Provide the (x, y) coordinate of the cell's center where the given text is located.  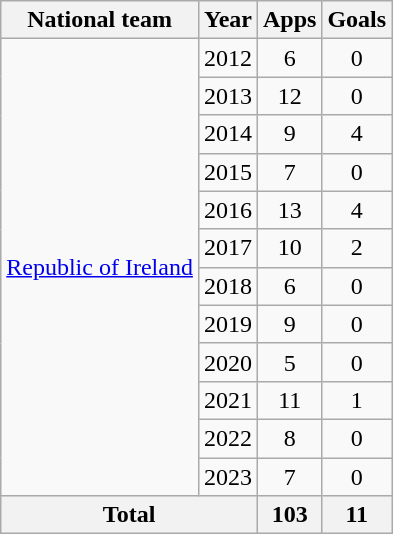
2019 (228, 324)
2021 (228, 400)
2017 (228, 248)
8 (289, 438)
13 (289, 210)
1 (357, 400)
2012 (228, 58)
2020 (228, 362)
2016 (228, 210)
12 (289, 96)
2022 (228, 438)
National team (100, 20)
2013 (228, 96)
2018 (228, 286)
2023 (228, 477)
2014 (228, 134)
Year (228, 20)
Republic of Ireland (100, 268)
Goals (357, 20)
2015 (228, 172)
Apps (289, 20)
103 (289, 515)
10 (289, 248)
2 (357, 248)
Total (130, 515)
5 (289, 362)
